Search for the cell housing the specified text and yield its (x, y) center coordinate. 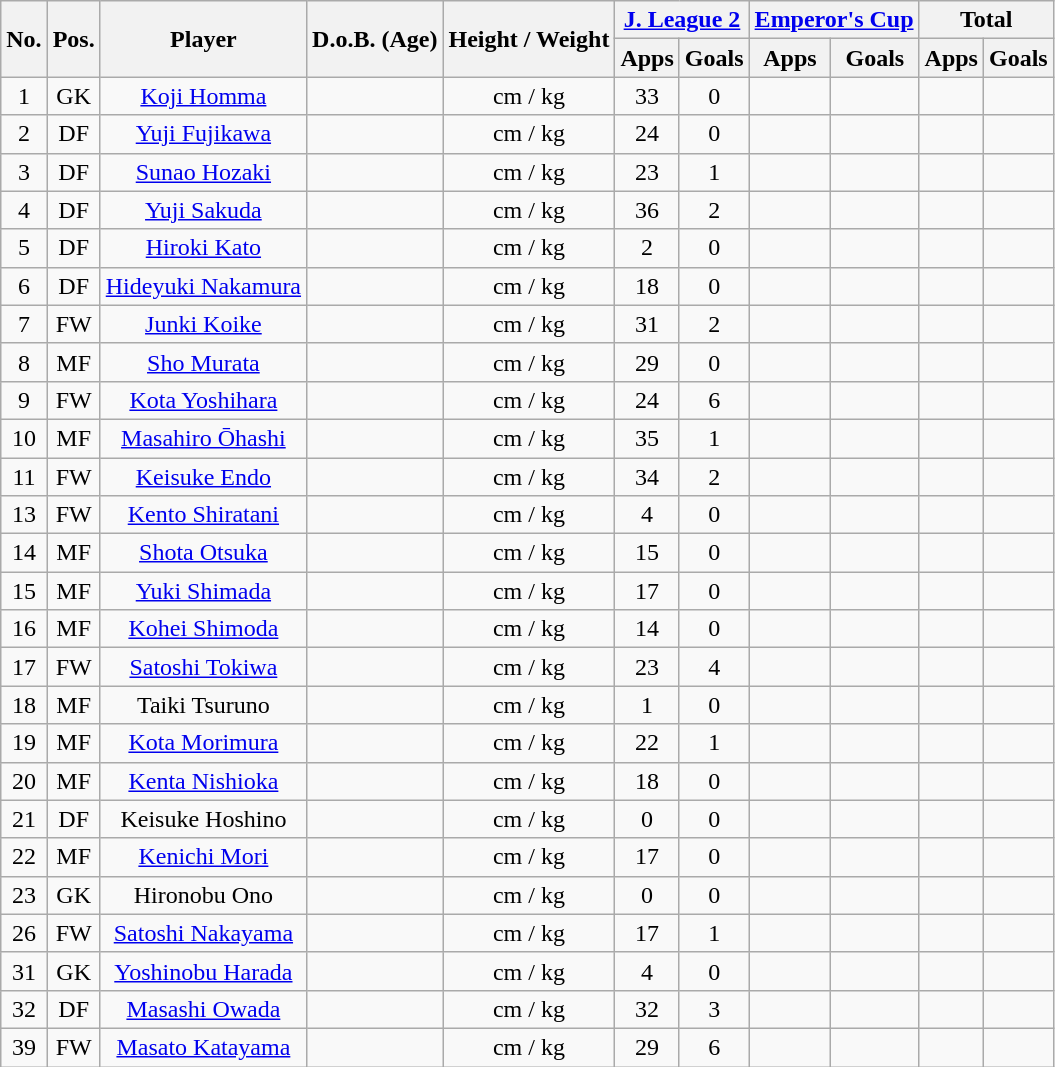
Taiki Tsuruno (203, 705)
Shota Otsuka (203, 553)
21 (24, 819)
Satoshi Nakayama (203, 933)
Yoshinobu Harada (203, 971)
Kohei Shimoda (203, 629)
Player (203, 39)
Keisuke Hoshino (203, 819)
Yuji Sakuda (203, 210)
10 (24, 438)
Keisuke Endo (203, 477)
Kenichi Mori (203, 857)
Kota Yoshihara (203, 400)
Yuki Shimada (203, 591)
Pos. (74, 39)
Emperor's Cup (834, 20)
9 (24, 400)
19 (24, 743)
7 (24, 324)
Satoshi Tokiwa (203, 667)
11 (24, 477)
36 (647, 210)
Hiroki Kato (203, 248)
J. League 2 (682, 20)
Total (986, 20)
35 (647, 438)
5 (24, 248)
20 (24, 781)
34 (647, 477)
Masashi Owada (203, 1009)
Sho Murata (203, 362)
Koji Homma (203, 96)
26 (24, 933)
16 (24, 629)
Hironobu Ono (203, 895)
Masahiro Ōhashi (203, 438)
Height / Weight (529, 39)
Sunao Hozaki (203, 172)
13 (24, 515)
8 (24, 362)
Kenta Nishioka (203, 781)
No. (24, 39)
Masato Katayama (203, 1047)
Kota Morimura (203, 743)
Kento Shiratani (203, 515)
Junki Koike (203, 324)
39 (24, 1047)
D.o.B. (Age) (375, 39)
33 (647, 96)
Yuji Fujikawa (203, 134)
Hideyuki Nakamura (203, 286)
